From the cell containing the given text, extract its center point as [x, y] coordinate. 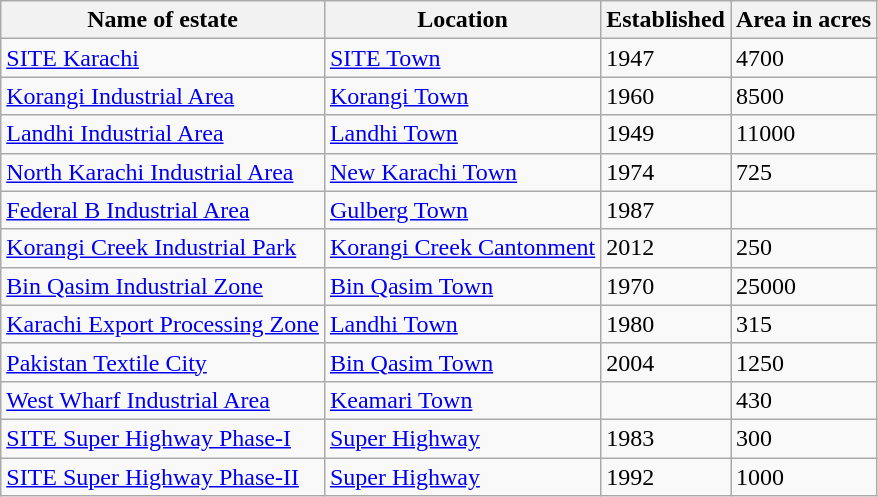
1947 [666, 58]
1992 [666, 477]
8500 [803, 96]
725 [803, 172]
4700 [803, 58]
11000 [803, 134]
West Wharf Industrial Area [163, 400]
430 [803, 400]
New Karachi Town [462, 172]
SITE Super Highway Phase-I [163, 438]
Keamari Town [462, 400]
Name of estate [163, 20]
Landhi Industrial Area [163, 134]
315 [803, 324]
SITE Super Highway Phase-II [163, 477]
Korangi Industrial Area [163, 96]
Area in acres [803, 20]
Federal B Industrial Area [163, 210]
SITE Town [462, 58]
Korangi Creek Cantonment [462, 248]
2012 [666, 248]
Pakistan Textile City [163, 362]
Karachi Export Processing Zone [163, 324]
2004 [666, 362]
Gulberg Town [462, 210]
1980 [666, 324]
Location [462, 20]
Bin Qasim Industrial Zone [163, 286]
1960 [666, 96]
1974 [666, 172]
1000 [803, 477]
250 [803, 248]
300 [803, 438]
1949 [666, 134]
North Karachi Industrial Area [163, 172]
Korangi Town [462, 96]
25000 [803, 286]
SITE Karachi [163, 58]
1970 [666, 286]
Korangi Creek Industrial Park [163, 248]
1983 [666, 438]
1987 [666, 210]
1250 [803, 362]
Established [666, 20]
